Locate the cell with the specified text and output its (x, y) center coordinate. 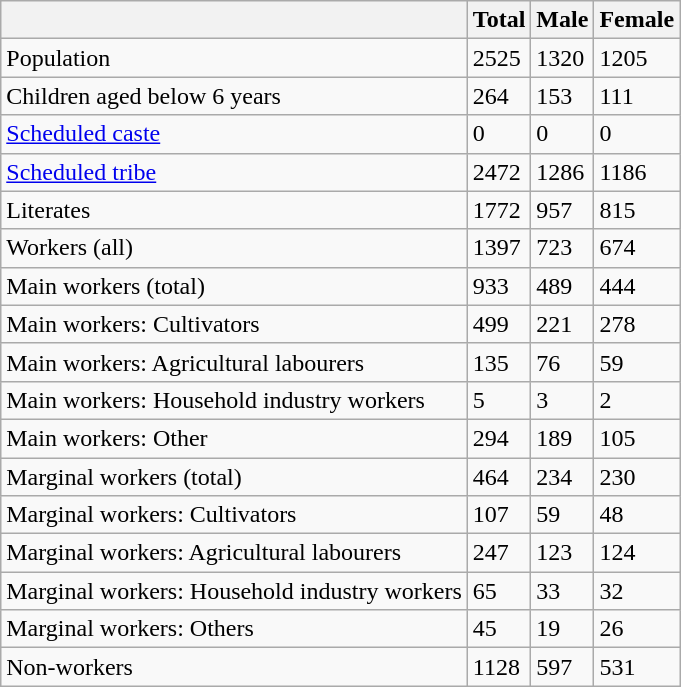
Population (234, 58)
Main workers: Agricultural labourers (234, 362)
464 (499, 477)
5 (499, 400)
444 (637, 286)
Marginal workers: Household industry workers (234, 591)
3 (562, 400)
105 (637, 438)
1286 (562, 172)
Main workers: Other (234, 438)
32 (637, 591)
1128 (499, 667)
153 (562, 96)
Literates (234, 210)
2 (637, 400)
123 (562, 553)
48 (637, 515)
221 (562, 324)
Marginal workers: Agricultural labourers (234, 553)
Marginal workers: Others (234, 629)
1186 (637, 172)
674 (637, 248)
230 (637, 477)
2525 (499, 58)
Scheduled tribe (234, 172)
Main workers: Household industry workers (234, 400)
19 (562, 629)
124 (637, 553)
Workers (all) (234, 248)
1320 (562, 58)
45 (499, 629)
Marginal workers (total) (234, 477)
Marginal workers: Cultivators (234, 515)
489 (562, 286)
2472 (499, 172)
189 (562, 438)
Main workers (total) (234, 286)
294 (499, 438)
264 (499, 96)
107 (499, 515)
815 (637, 210)
1205 (637, 58)
Children aged below 6 years (234, 96)
1397 (499, 248)
234 (562, 477)
65 (499, 591)
531 (637, 667)
76 (562, 362)
111 (637, 96)
33 (562, 591)
933 (499, 286)
247 (499, 553)
135 (499, 362)
957 (562, 210)
Main workers: Cultivators (234, 324)
499 (499, 324)
26 (637, 629)
Male (562, 20)
Non-workers (234, 667)
1772 (499, 210)
Scheduled caste (234, 134)
597 (562, 667)
Total (499, 20)
723 (562, 248)
Female (637, 20)
278 (637, 324)
